Return the (x, y) coordinate for the center point of the cell that contains the specified text.  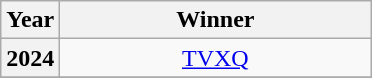
TVXQ (216, 58)
Winner (216, 20)
Year (30, 20)
2024 (30, 58)
